For the text-containing cell, return its midpoint in (X, Y) coordinate format. 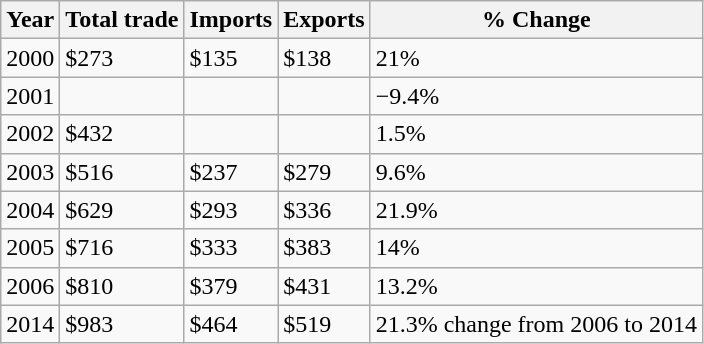
$379 (231, 286)
2000 (30, 58)
21.3% change from 2006 to 2014 (536, 324)
$273 (122, 58)
2014 (30, 324)
−9.4% (536, 96)
2006 (30, 286)
21.9% (536, 210)
14% (536, 248)
2005 (30, 248)
2001 (30, 96)
$464 (231, 324)
$431 (324, 286)
Exports (324, 20)
$237 (231, 172)
$629 (122, 210)
21% (536, 58)
Imports (231, 20)
Total trade (122, 20)
$279 (324, 172)
$432 (122, 134)
$138 (324, 58)
$333 (231, 248)
$810 (122, 286)
$336 (324, 210)
13.2% (536, 286)
$135 (231, 58)
$983 (122, 324)
% Change (536, 20)
2002 (30, 134)
$519 (324, 324)
$716 (122, 248)
2003 (30, 172)
1.5% (536, 134)
9.6% (536, 172)
$293 (231, 210)
$516 (122, 172)
2004 (30, 210)
$383 (324, 248)
Year (30, 20)
